Pinpoint the cell where the given text exists, returning its [x, y] midpoint coordinate. 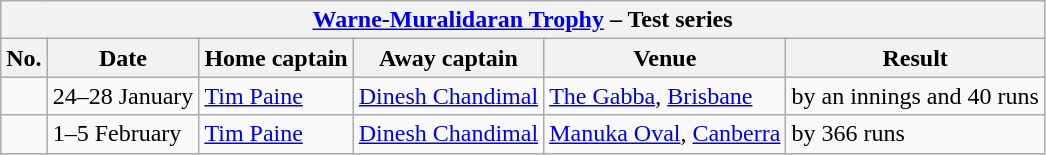
24–28 January [123, 96]
No. [24, 58]
Result [915, 58]
by an innings and 40 runs [915, 96]
Warne-Muralidaran Trophy – Test series [523, 20]
Date [123, 58]
by 366 runs [915, 134]
1–5 February [123, 134]
Home captain [276, 58]
Away captain [448, 58]
Venue [665, 58]
The Gabba, Brisbane [665, 96]
Manuka Oval, Canberra [665, 134]
